Identify which cell holds the provided text, then report its (x, y) central coordinate. 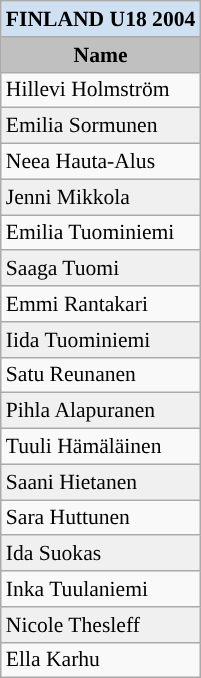
Pihla Alapuranen (101, 411)
Neea Hauta-Alus (101, 162)
Emmi Rantakari (101, 304)
Nicole Thesleff (101, 625)
Hillevi Holmström (101, 90)
Name (101, 55)
Satu Reunanen (101, 375)
Jenni Mikkola (101, 197)
FINLAND U18 2004 (101, 19)
Inka Tuulaniemi (101, 589)
Tuuli Hämäläinen (101, 447)
Saaga Tuomi (101, 269)
Ella Karhu (101, 660)
Saani Hietanen (101, 482)
Emilia Tuominiemi (101, 233)
Ida Suokas (101, 554)
Sara Huttunen (101, 518)
Emilia Sormunen (101, 126)
Iida Tuominiemi (101, 340)
